Extract the [x, y] coordinate from the center of the cell holding the provided text.  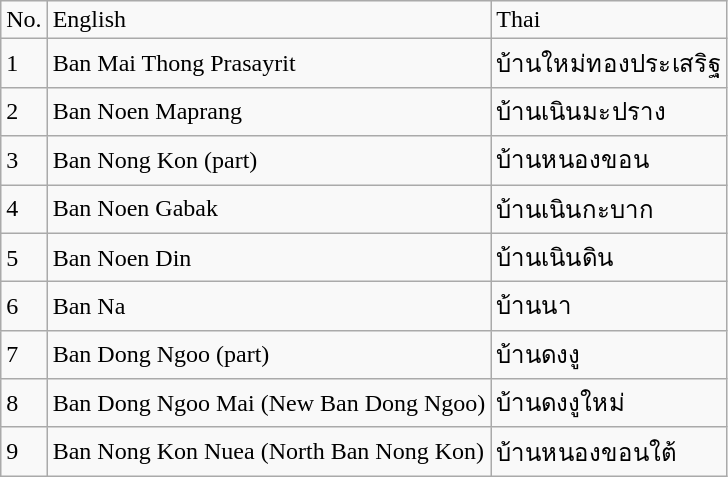
7 [24, 354]
บ้านดงงูใหม่ [609, 404]
Ban Noen Gabak [269, 208]
Ban Mai Thong Prasayrit [269, 64]
English [269, 20]
บ้านใหม่ทองประเสริฐ [609, 64]
No. [24, 20]
3 [24, 160]
Ban Noen Din [269, 258]
Ban Nong Kon Nuea (North Ban Nong Kon) [269, 452]
5 [24, 258]
Ban Noen Maprang [269, 112]
Ban Na [269, 306]
บ้านนา [609, 306]
บ้านหนองขอนใต้ [609, 452]
Ban Nong Kon (part) [269, 160]
Ban Dong Ngoo Mai (New Ban Dong Ngoo) [269, 404]
4 [24, 208]
6 [24, 306]
Thai [609, 20]
8 [24, 404]
บ้านเนินกะบาก [609, 208]
9 [24, 452]
บ้านเนินมะปราง [609, 112]
บ้านหนองขอน [609, 160]
2 [24, 112]
1 [24, 64]
บ้านเนินดิน [609, 258]
บ้านดงงู [609, 354]
Ban Dong Ngoo (part) [269, 354]
